From the cell containing the given text, extract its center point as [x, y] coordinate. 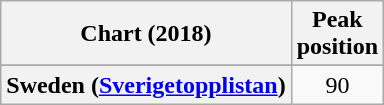
Peakposition [337, 34]
90 [337, 85]
Chart (2018) [146, 34]
Sweden (Sverigetopplistan) [146, 85]
